Find where the given text appears and provide that cell's center as [x, y] coordinate. 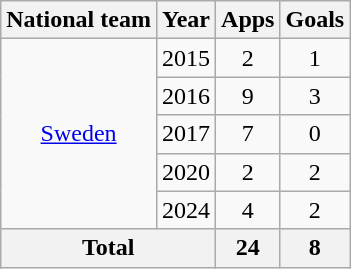
Total [108, 248]
2020 [186, 172]
Sweden [79, 134]
2015 [186, 58]
National team [79, 20]
1 [315, 58]
2024 [186, 210]
4 [248, 210]
Apps [248, 20]
Goals [315, 20]
24 [248, 248]
2016 [186, 96]
2017 [186, 134]
Year [186, 20]
0 [315, 134]
8 [315, 248]
3 [315, 96]
7 [248, 134]
9 [248, 96]
